Find where the given text appears and provide that cell's center as (x, y) coordinate. 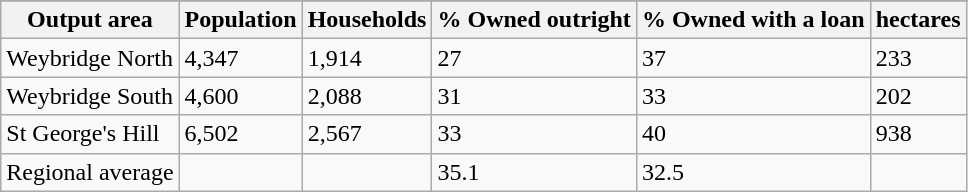
40 (753, 134)
St George's Hill (90, 134)
% Owned outright (534, 20)
Weybridge South (90, 96)
938 (918, 134)
27 (534, 58)
233 (918, 58)
202 (918, 96)
Households (367, 20)
4,600 (240, 96)
31 (534, 96)
6,502 (240, 134)
hectares (918, 20)
Weybridge North (90, 58)
1,914 (367, 58)
Regional average (90, 172)
% Owned with a loan (753, 20)
35.1 (534, 172)
2,088 (367, 96)
4,347 (240, 58)
Population (240, 20)
32.5 (753, 172)
Output area (90, 20)
2,567 (367, 134)
37 (753, 58)
